Provide the (X, Y) coordinate of the cell's center where the given text is located.  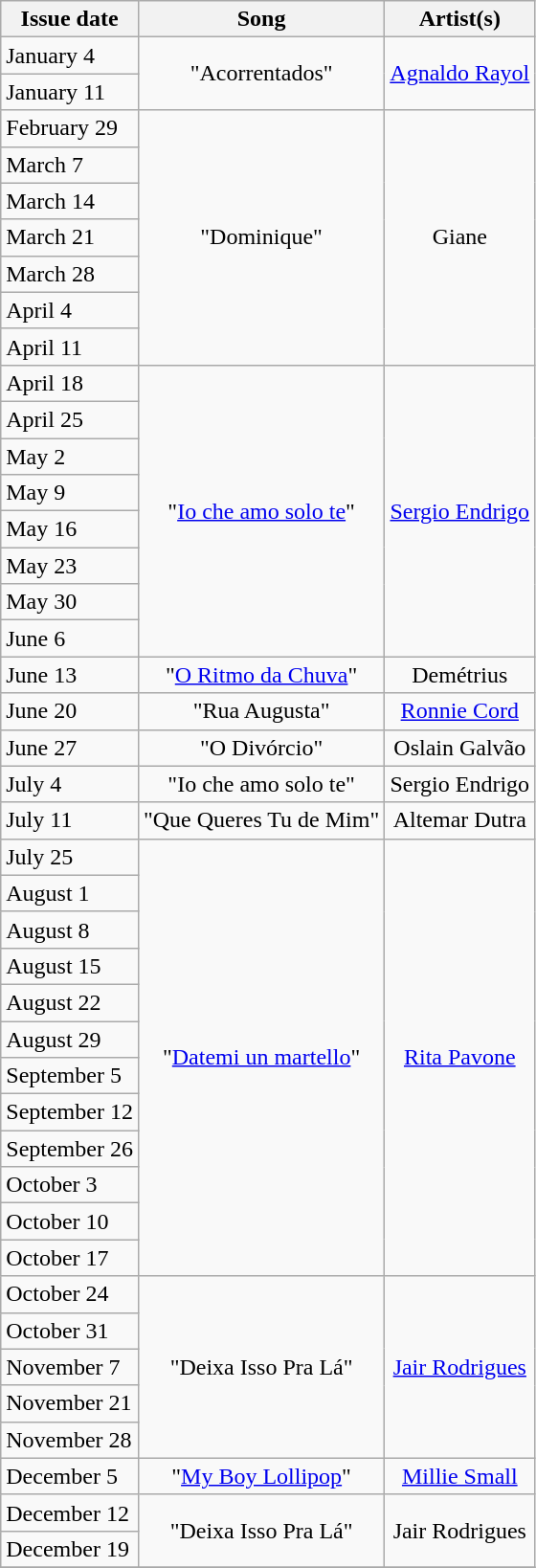
June 20 (70, 711)
"Dominique" (260, 237)
"O Ritmo da Chuva" (260, 675)
March 7 (70, 165)
January 4 (70, 56)
August 15 (70, 966)
November 28 (70, 1440)
"O Divórcio" (260, 748)
November 21 (70, 1403)
May 16 (70, 529)
May 30 (70, 602)
October 17 (70, 1258)
July 4 (70, 784)
"My Boy Lollipop" (260, 1476)
September 12 (70, 1112)
Song (260, 19)
Oslain Galvão (459, 748)
April 11 (70, 347)
August 8 (70, 930)
May 23 (70, 566)
"Que Queres Tu de Mim" (260, 820)
January 11 (70, 92)
February 29 (70, 128)
"Datemi un martello" (260, 1057)
October 3 (70, 1185)
October 31 (70, 1331)
June 27 (70, 748)
April 18 (70, 383)
August 1 (70, 893)
Agnaldo Rayol (459, 74)
Issue date (70, 19)
Rita Pavone (459, 1057)
April 4 (70, 310)
December 5 (70, 1476)
March 21 (70, 237)
Giane (459, 237)
May 9 (70, 493)
March 14 (70, 201)
Millie Small (459, 1476)
"Rua Augusta" (260, 711)
August 29 (70, 1039)
July 11 (70, 820)
May 2 (70, 457)
August 22 (70, 1002)
November 7 (70, 1367)
"Acorrentados" (260, 74)
June 6 (70, 638)
July 25 (70, 857)
Ronnie Cord (459, 711)
October 24 (70, 1294)
April 25 (70, 419)
Artist(s) (459, 19)
October 10 (70, 1221)
September 26 (70, 1149)
March 28 (70, 274)
September 5 (70, 1076)
December 12 (70, 1512)
December 19 (70, 1549)
Demétrius (459, 675)
June 13 (70, 675)
Altemar Dutra (459, 820)
